Return (X, Y) of the center of cell containing provided text 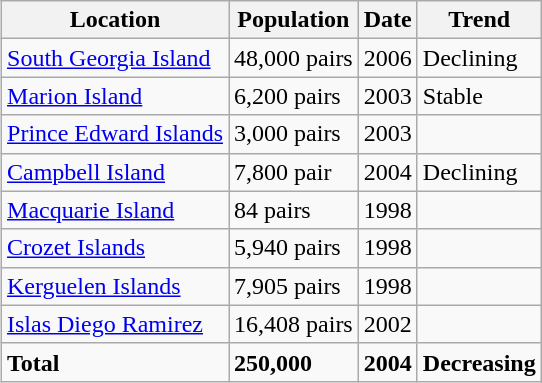
Date (388, 20)
Macquarie Island (116, 210)
2002 (388, 324)
South Georgia Island (116, 58)
Kerguelen Islands (116, 286)
16,408 pairs (294, 324)
6,200 pairs (294, 96)
Location (116, 20)
Total (116, 362)
Crozet Islands (116, 248)
2006 (388, 58)
Islas Diego Ramirez (116, 324)
7,905 pairs (294, 286)
3,000 pairs (294, 134)
84 pairs (294, 210)
Campbell Island (116, 172)
Prince Edward Islands (116, 134)
5,940 pairs (294, 248)
Population (294, 20)
7,800 pair (294, 172)
Trend (479, 20)
Marion Island (116, 96)
Decreasing (479, 362)
48,000 pairs (294, 58)
Stable (479, 96)
250,000 (294, 362)
